For the text-containing cell, return its midpoint in (x, y) coordinate format. 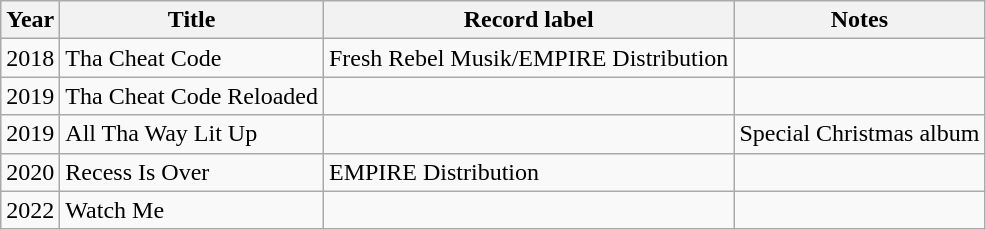
2022 (30, 210)
Record label (528, 20)
All Tha Way Lit Up (192, 134)
Year (30, 20)
Recess Is Over (192, 172)
Tha Cheat Code Reloaded (192, 96)
Fresh Rebel Musik/EMPIRE Distribution (528, 58)
EMPIRE Distribution (528, 172)
Special Christmas album (860, 134)
Watch Me (192, 210)
Notes (860, 20)
2020 (30, 172)
2018 (30, 58)
Tha Cheat Code (192, 58)
Title (192, 20)
